Output the [x, y] coordinate of the center of the cell containing the given text.  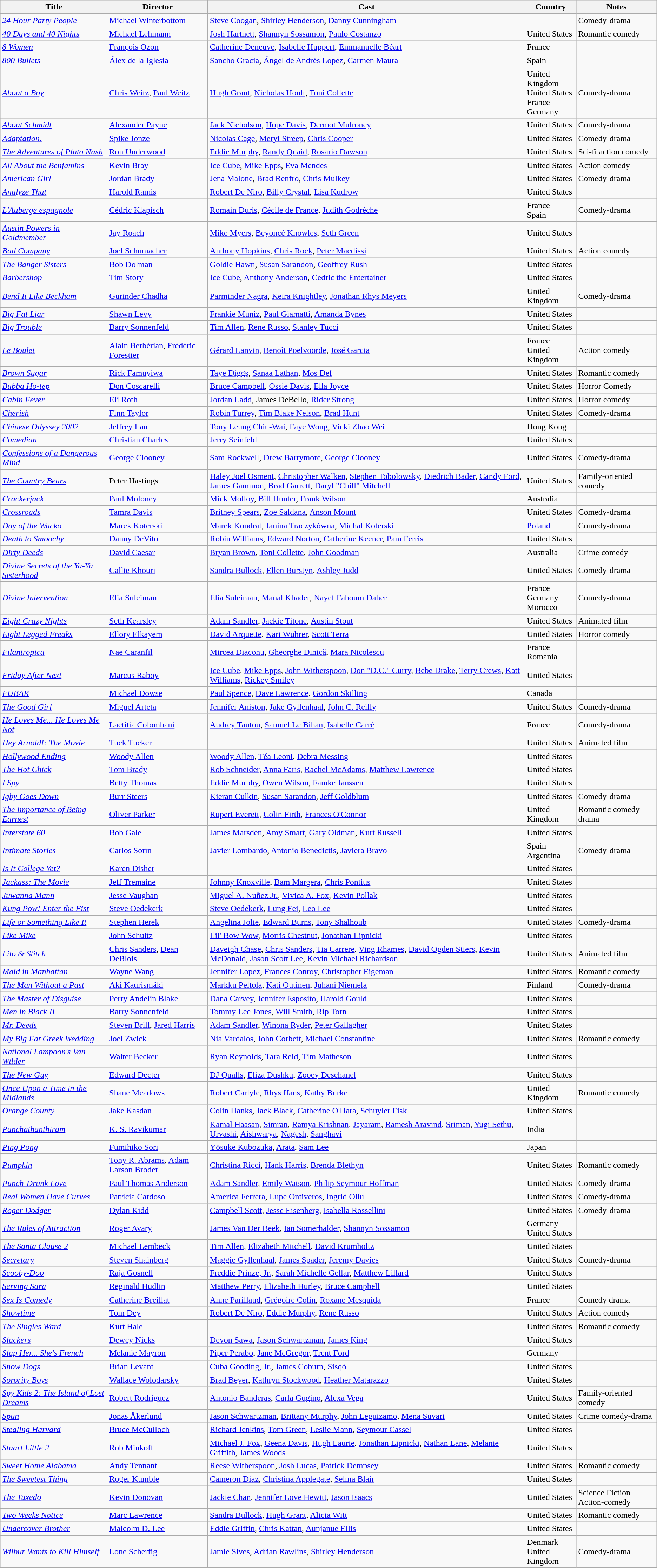
India [551, 1129]
Robin Turrey, Tim Blake Nelson, Brad Hunt [366, 413]
Wallace Wolodarsky [158, 1380]
Christina Ricci, Hank Harris, Brenda Blethyn [366, 1165]
Josh Hartnett, Shannyn Sossamon, Paulo Costanzo [366, 34]
Tamra Davis [158, 512]
FranceSpain [551, 210]
GermanyUnited States [551, 1228]
Christian Charles [158, 440]
Jack Nicholson, Hope Davis, Dermot Mulroney [366, 125]
Jordan Brady [158, 178]
Cast [366, 7]
Director [158, 7]
Stephen Herek [158, 922]
All About the Benjamins [54, 165]
FranceGermanyMorocco [551, 598]
Filantropica [54, 652]
The Banger Sisters [54, 264]
Romantic comedy-drama [616, 815]
America Ferrera, Lupe Ontiveros, Ingrid Oliu [366, 1197]
FranceRomania [551, 652]
Mick Molloy, Bill Hunter, Frank Wilson [366, 499]
Wilbur Wants to Kill Himself [54, 1551]
Karen Disher [158, 869]
Comedy drama [616, 1300]
Taye Diggs, Sanaa Lathan, Mos Def [366, 373]
Adaptation. [54, 138]
Juwanna Mann [54, 895]
Johnny Knoxville, Bam Margera, Chris Pontius [366, 882]
Ping Pong [54, 1147]
John Schultz [158, 935]
Eddie Griffin, Chris Kattan, Aunjanue Ellis [366, 1529]
Malcolm D. Lee [158, 1529]
Country [551, 7]
Callie Khouri [158, 570]
Crime comedy [616, 552]
Undercover Brother [54, 1529]
Kevin Bray [158, 165]
Big Fat Liar [54, 314]
Steve Coogan, Shirley Henderson, Danny Cunningham [366, 20]
Sci-fi action comedy [616, 152]
Confessions of a Dangerous Mind [54, 458]
DJ Qualls, Eliza Dushku, Zooey Deschanel [366, 1075]
Jerry Seinfeld [366, 440]
David Caesar [158, 552]
Adam Sandler, Emily Watson, Philip Seymour Hoffman [366, 1183]
Friday After Next [54, 675]
The Importance of Being Earnest [54, 815]
Michael Dowse [158, 693]
Shawn Levy [158, 314]
Jennifer Lopez, Frances Conroy, Christopher Eigeman [366, 971]
Andy Tennant [158, 1465]
Is It College Yet? [54, 869]
Finland [551, 985]
Ice Cube, Anthony Anderson, Cedric the Entertainer [366, 278]
Parminder Nagra, Keira Knightley, Jonathan Rhys Meyers [366, 296]
Elia Suleiman, Manal Khader, Nayef Fahoum Daher [366, 598]
Eight Legged Freaks [54, 634]
Cabin Fever [54, 400]
Bend It Like Beckham [54, 296]
Catherine Breillat [158, 1300]
Perry Andelin Blake [158, 998]
Rob Minkoff [158, 1447]
Jena Malone, Brad Renfro, Chris Mulkey [366, 178]
Chris Sanders, Dean DeBlois [158, 954]
The Adventures of Pluto Nash [54, 152]
Intimate Stories [54, 850]
Jamie Sives, Adrian Rawlins, Shirley Henderson [366, 1551]
Joel Schumacher [158, 251]
The Hot Chick [54, 770]
Bryan Brown, Toni Collette, John Goodman [366, 552]
American Girl [54, 178]
Ron Underwood [158, 152]
Mircea Diaconu, Gheorghe Dinică, Mara Nicolescu [366, 652]
Álex de la Iglesia [158, 60]
The Good Girl [54, 706]
Maggie Gyllenhaal, James Spader, Jeremy Davies [366, 1259]
Steven Brill, Jared Harris [158, 1025]
Frankie Muniz, Paul Giamatti, Amanda Bynes [366, 314]
Japan [551, 1147]
Tommy Lee Jones, Will Smith, Rip Torn [366, 1012]
Jeff Tremaine [158, 882]
Hong Kong [551, 426]
Jennifer Aniston, Jake Gyllenhaal, John C. Reilly [366, 706]
Sandra Bullock, Hugh Grant, Alicia Witt [366, 1515]
Big Trouble [54, 327]
Brian Levant [158, 1366]
Patricia Cardoso [158, 1197]
Daveigh Chase, Chris Sanders, Tia Carrere, Ving Rhames, David Ogden Stiers, Kevin McDonald, Jason Scott Lee, Kevin Michael Richardson [366, 954]
The New Guy [54, 1075]
Colin Hanks, Jack Black, Catherine O'Hara, Schuyler Fisk [366, 1111]
Steve Oedekerk [158, 909]
Jason Schwartzman, Brittany Murphy, John Leguizamo, Mena Suvari [366, 1416]
About Schmidt [54, 125]
40 Days and 40 Nights [54, 34]
George Clooney [158, 458]
Spun [54, 1416]
Paul Moloney [158, 499]
Day of the Wacko [54, 526]
Jonas Åkerlund [158, 1416]
Sancho Gracia, Ángel de Andrés Lopez, Carmen Maura [366, 60]
Tim Story [158, 278]
Woody Allen, Téa Leoni, Debra Messing [366, 756]
Aki Kaurismäki [158, 985]
Tony R. Abrams, Adam Larson Broder [158, 1165]
Cuba Gooding, Jr., James Coburn, Sisqó [366, 1366]
Robert Rodriguez [158, 1398]
Oliver Parker [158, 815]
François Ozon [158, 47]
Ellory Elkayem [158, 634]
Eight Crazy Nights [54, 621]
Laetitia Colombani [158, 725]
Michael Winterbottom [158, 20]
FUBAR [54, 693]
Crackerjack [54, 499]
Spain [551, 60]
Peter Hastings [158, 480]
Marek Kondrat, Janina Traczykówna, Michal Koterski [366, 526]
The Country Bears [54, 480]
Catherine Deneuve, Isabelle Huppert, Emmanuelle Béart [366, 47]
Spy Kids 2: The Island of Lost Dreams [54, 1398]
Devon Sawa, Jason Schwartzman, James King [366, 1340]
Paul Spence, Dave Lawrence, Gordon Skilling [366, 693]
Robert Carlyle, Rhys Ifans, Kathy Burke [366, 1093]
Campbell Scott, Jesse Eisenberg, Isabella Rossellini [366, 1210]
Ice Cube, Mike Epps, Eva Mendes [366, 165]
Kevin Donovan [158, 1497]
Punch-Drunk Love [54, 1183]
Divine Intervention [54, 598]
Britney Spears, Zoe Saldana, Anson Mount [366, 512]
Jackass: The Movie [54, 882]
Kieran Culkin, Susan Sarandon, Jeff Goldblum [366, 796]
Jake Kasdan [158, 1111]
Dewey Nicks [158, 1340]
Romain Duris, Cécile de France, Judith Godrèche [366, 210]
Joel Zwick [158, 1039]
Eli Roth [158, 400]
Michael Lehmann [158, 34]
Jeffrey Lau [158, 426]
Bruce Campbell, Ossie Davis, Ella Joyce [366, 386]
Analyze That [54, 192]
Don Coscarelli [158, 386]
SpainArgentina [551, 850]
United KingdomUnited StatesFranceGermany [551, 93]
Marc Lawrence [158, 1515]
Lilo & Stitch [54, 954]
Divine Secrets of the Ya-Ya Sisterhood [54, 570]
DenmarkUnited Kingdom [551, 1551]
Marek Koterski [158, 526]
Eddie Murphy, Owen Wilson, Famke Janssen [366, 783]
Like Mike [54, 935]
Nicolas Cage, Meryl Streep, Chris Cooper [366, 138]
800 Bullets [54, 60]
Poland [551, 526]
Bubba Ho-tep [54, 386]
Notes [616, 7]
Cédric Klapisch [158, 210]
Edward Decter [158, 1075]
Kamal Haasan, Simran, Ramya Krishnan, Jayaram, Ramesh Aravind, Sriman, Yugi Sethu, Urvashi, Aishwarya, Nagesh, Sanghavi [366, 1129]
Harold Ramis [158, 192]
Title [54, 7]
Dana Carvey, Jennifer Esposito, Harold Gould [366, 998]
Sam Rockwell, Drew Barrymore, George Clooney [366, 458]
Horror Comedy [616, 386]
Hollywood Ending [54, 756]
Chris Weitz, Paul Weitz [158, 93]
Elia Suleiman [158, 598]
Cherish [54, 413]
Brown Sugar [54, 373]
I Spy [54, 783]
James Van Der Beek, Ian Somerhalder, Shannyn Sossamon [366, 1228]
Panchathanthiram [54, 1129]
Jordan Ladd, James DeBello, Rider Strong [366, 400]
Robert De Niro, Eddie Murphy, Rene Russo [366, 1313]
Scooby-Doo [54, 1273]
Showtime [54, 1313]
Shane Meadows [158, 1093]
FranceUnited Kingdom [551, 350]
Igby Goes Down [54, 796]
Steven Shainberg [158, 1259]
Audrey Tautou, Samuel Le Bihan, Isabelle Carré [366, 725]
Jay Roach [158, 233]
Slackers [54, 1340]
Death to Smoochy [54, 539]
Matthew Perry, Elizabeth Hurley, Bruce Campbell [366, 1286]
Lone Scherfig [158, 1551]
Nia Vardalos, John Corbett, Michael Constantine [366, 1039]
Hugh Grant, Nicholas Hoult, Toni Collette [366, 93]
Jesse Vaughan [158, 895]
Le Boulet [54, 350]
Roger Kumble [158, 1479]
Crossroads [54, 512]
Science Fiction Action-comedy [616, 1497]
Sorority Boys [54, 1380]
Life or Something Like It [54, 922]
Sex Is Comedy [54, 1300]
Tony Leung Chiu-Wai, Faye Wong, Vicki Zhao Wei [366, 426]
Stealing Harvard [54, 1429]
Brad Beyer, Kathryn Stockwood, Heather Matarazzo [366, 1380]
Stuart Little 2 [54, 1447]
Snow Dogs [54, 1366]
Tom Dey [158, 1313]
Crime comedy-drama [616, 1416]
Burr Steers [158, 796]
Danny DeVito [158, 539]
Wayne Wang [158, 971]
Mike Myers, Beyoncé Knowles, Seth Green [366, 233]
Michael Lembeck [158, 1246]
Dylan Kidd [158, 1210]
Javier Lombardo, Antonio Benedictis, Javiera Bravo [366, 850]
Austin Powers in Goldmember [54, 233]
Bruce McCulloch [158, 1429]
Sandra Bullock, Ellen Burstyn, Ashley Judd [366, 570]
The Tuxedo [54, 1497]
Real Women Have Curves [54, 1197]
Adam Sandler, Winona Ryder, Peter Gallagher [366, 1025]
The Rules of Attraction [54, 1228]
Spike Jonze [158, 138]
Germany [551, 1353]
Chinese Odyssey 2002 [54, 426]
Fumihiko Sori [158, 1147]
Betty Thomas [158, 783]
Anthony Hopkins, Chris Rock, Peter Macdissi [366, 251]
Piper Perabo, Jane McGregor, Trent Ford [366, 1353]
Anne Parillaud, Grégoire Colin, Roxane Mesquida [366, 1300]
Jackie Chan, Jennifer Love Hewitt, Jason Isaacs [366, 1497]
Goldie Hawn, Susan Sarandon, Geoffrey Rush [366, 264]
Bob Dolman [158, 264]
Alain Berbérian, Frédéric Forestier [158, 350]
Secretary [54, 1259]
The Master of Disguise [54, 998]
Pumpkin [54, 1165]
Robert De Niro, Billy Crystal, Lisa Kudrow [366, 192]
Roger Avary [158, 1228]
Dirty Deeds [54, 552]
Serving Sara [54, 1286]
Paul Thomas Anderson [158, 1183]
L'Auberge espagnole [54, 210]
Miguel A. Nuñez Jr., Vivica A. Fox, Kevin Pollak [366, 895]
The Singles Ward [54, 1326]
K. S. Ravikumar [158, 1129]
Tim Allen, Elizabeth Mitchell, David Krumholtz [366, 1246]
Interstate 60 [54, 832]
Nae Caranfil [158, 652]
Tim Allen, Rene Russo, Stanley Tucci [366, 327]
Melanie Mayron [158, 1353]
James Marsden, Amy Smart, Gary Oldman, Kurt Russell [366, 832]
The Santa Clause 2 [54, 1246]
Woody Allen [158, 756]
David Arquette, Kari Wuhrer, Scott Terra [366, 634]
Comedian [54, 440]
The Sweetest Thing [54, 1479]
He Loves Me... He Loves Me Not [54, 725]
Alexander Payne [158, 125]
Canada [551, 693]
Two Weeks Notice [54, 1515]
Tom Brady [158, 770]
Michael J. Fox, Geena Davis, Hugh Laurie, Jonathan Lipnicki, Nathan Lane, Melanie Griffith, James Woods [366, 1447]
8 Women [54, 47]
Cameron Diaz, Christina Applegate, Selma Blair [366, 1479]
Raja Gosnell [158, 1273]
Freddie Prinze, Jr., Sarah Michelle Gellar, Matthew Lillard [366, 1273]
Rob Schneider, Anna Faris, Rachel McAdams, Matthew Lawrence [366, 770]
Marcus Raboy [158, 675]
Sweet Home Alabama [54, 1465]
Rick Famuyiwa [158, 373]
Haley Joel Osment, Christopher Walken, Stephen Tobolowsky, Diedrich Bader, Candy Ford, James Gammon, Brad Garrett, Daryl "Chill" Mitchell [366, 480]
Once Upon a Time in the Midlands [54, 1093]
Robin Williams, Edward Norton, Catherine Keener, Pam Ferris [366, 539]
Tuck Tucker [158, 743]
Ice Cube, Mike Epps, John Witherspoon, Don "D.C." Curry, Bebe Drake, Terry Crews, Katt Williams, Rickey Smiley [366, 675]
Seth Kearsley [158, 621]
Slap Her... She's French [54, 1353]
Yōsuke Kubozuka, Arata, Sam Lee [366, 1147]
Ryan Reynolds, Tara Reid, Tim Matheson [366, 1057]
Finn Taylor [158, 413]
Gurinder Chadha [158, 296]
Hey Arnold!: The Movie [54, 743]
Roger Dodger [54, 1210]
Reginald Hudlin [158, 1286]
Angelina Jolie, Edward Burns, Tony Shalhoub [366, 922]
Gérard Lanvin, Benoît Poelvoorde, José Garcia [366, 350]
Reese Witherspoon, Josh Lucas, Patrick Dempsey [366, 1465]
Carlos Sorín [158, 850]
About a Boy [54, 93]
Bob Gale [158, 832]
Walter Becker [158, 1057]
Mr. Deeds [54, 1025]
My Big Fat Greek Wedding [54, 1039]
Steve Oedekerk, Lung Fei, Leo Lee [366, 909]
Richard Jenkins, Tom Green, Leslie Mann, Seymour Cassel [366, 1429]
Men in Black II [54, 1012]
Bad Company [54, 251]
The Man Without a Past [54, 985]
Lil' Bow Wow, Morris Chestnut, Jonathan Lipnicki [366, 935]
Miguel Arteta [158, 706]
Orange County [54, 1111]
Adam Sandler, Jackie Titone, Austin Stout [366, 621]
National Lampoon's Van Wilder [54, 1057]
Kurt Hale [158, 1326]
Kung Pow! Enter the Fist [54, 909]
24 Hour Party People [54, 20]
Markku Peltola, Kati Outinen, Juhani Niemela [366, 985]
Eddie Murphy, Randy Quaid, Rosario Dawson [366, 152]
Maid in Manhattan [54, 971]
Antonio Banderas, Carla Gugino, Alexa Vega [366, 1398]
Rupert Everett, Colin Firth, Frances O'Connor [366, 815]
Barbershop [54, 278]
